Scan for the cell matching the given text and deliver its (X, Y) coordinate at center. 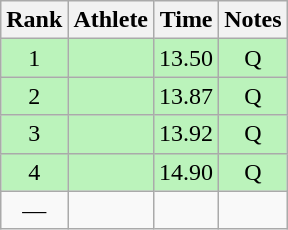
13.92 (186, 134)
Athlete (111, 20)
14.90 (186, 172)
4 (34, 172)
Rank (34, 20)
13.50 (186, 58)
13.87 (186, 96)
1 (34, 58)
Time (186, 20)
— (34, 210)
2 (34, 96)
3 (34, 134)
Notes (253, 20)
